Return (x, y) of the center of cell containing provided text 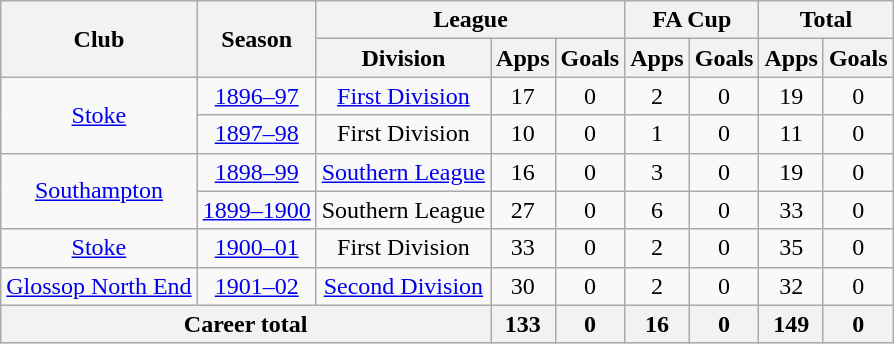
League (470, 20)
FA Cup (692, 20)
Total (826, 20)
Division (403, 58)
Club (99, 39)
6 (657, 210)
17 (523, 96)
10 (523, 134)
149 (791, 324)
133 (523, 324)
27 (523, 210)
1899–1900 (256, 210)
Glossop North End (99, 286)
1 (657, 134)
Southampton (99, 191)
1900–01 (256, 248)
Second Division (403, 286)
1896–97 (256, 96)
1897–98 (256, 134)
11 (791, 134)
Season (256, 39)
30 (523, 286)
35 (791, 248)
1898–99 (256, 172)
32 (791, 286)
1901–02 (256, 286)
3 (657, 172)
Career total (246, 324)
